Find where the given text appears and provide that cell's center as [x, y] coordinate. 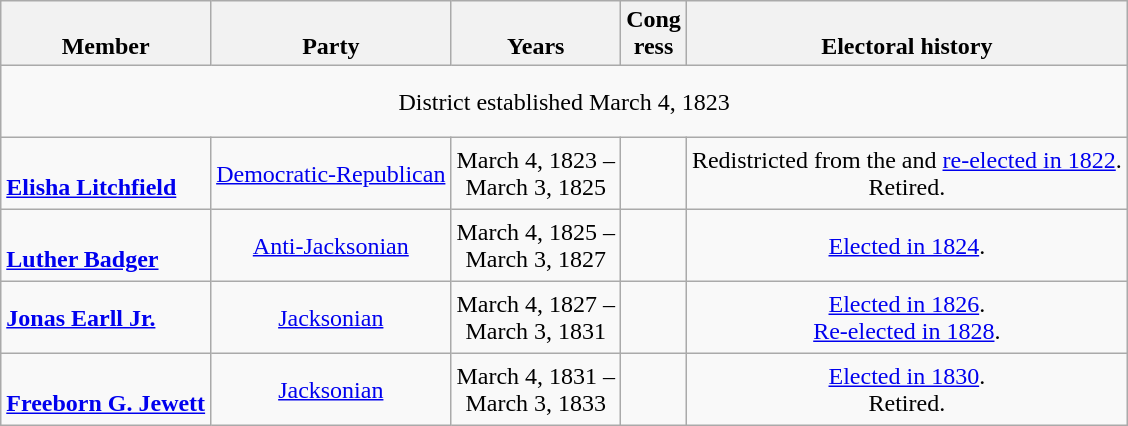
Member [106, 34]
March 4, 1825 –March 3, 1827 [536, 246]
March 4, 1823 –March 3, 1825 [536, 174]
District established March 4, 1823 [564, 102]
Redistricted from the and re-elected in 1822.Retired. [906, 174]
Congress [654, 34]
Elected in 1824. [906, 246]
Luther Badger [106, 246]
Elisha Litchfield [106, 174]
Freeborn G. Jewett [106, 390]
Democratic-Republican [331, 174]
March 4, 1827 –March 3, 1831 [536, 318]
Elected in 1826.Re-elected in 1828. [906, 318]
Anti-Jacksonian [331, 246]
Years [536, 34]
Jonas Earll Jr. [106, 318]
March 4, 1831 –March 3, 1833 [536, 390]
Elected in 1830.Retired. [906, 390]
Party [331, 34]
Electoral history [906, 34]
